Determine the (X, Y) coordinate at the center of the cell enclosing the given text.  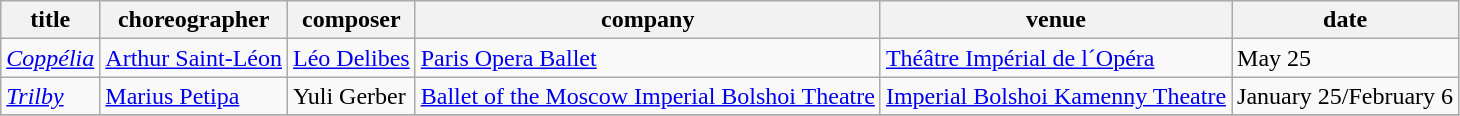
Ballet of the Moscow Imperial Bolshoi Theatre (648, 96)
Marius Petipa (194, 96)
date (1346, 20)
title (50, 20)
choreographer (194, 20)
Arthur Saint-Léon (194, 58)
venue (1056, 20)
Coppélia (50, 58)
company (648, 20)
Léo Delibes (352, 58)
Yuli Gerber (352, 96)
Imperial Bolshoi Kamenny Theatre (1056, 96)
Théâtre Impérial de l´Opéra (1056, 58)
composer (352, 20)
January 25/February 6 (1346, 96)
Trilby (50, 96)
Paris Opera Ballet (648, 58)
May 25 (1346, 58)
